Locate the cell with the specified text and output its [x, y] center coordinate. 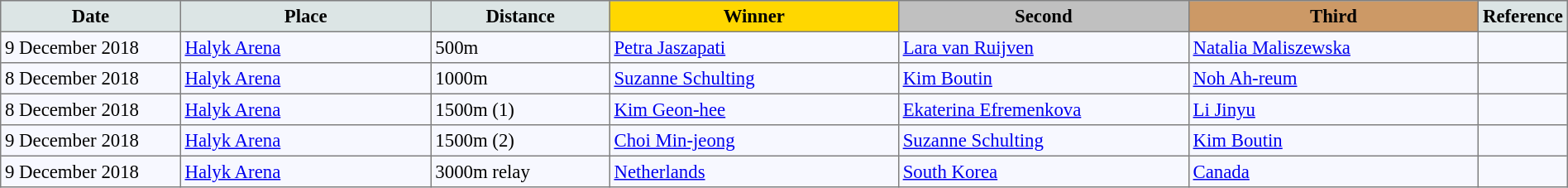
1000m [520, 79]
500m [520, 47]
1500m (1) [520, 109]
Kim Geon-hee [754, 109]
Third [1333, 17]
South Korea [1044, 171]
Natalia Maliszewska [1333, 47]
Distance [520, 17]
Reference [1523, 17]
Noh Ah-reum [1333, 79]
Lara van Ruijven [1044, 47]
1500m (2) [520, 141]
Ekaterina Efremenkova [1044, 109]
Petra Jaszapati [754, 47]
3000m relay [520, 171]
Date [91, 17]
Li Jinyu [1333, 109]
Choi Min-jeong [754, 141]
Second [1044, 17]
Winner [754, 17]
Canada [1333, 171]
Place [306, 17]
Netherlands [754, 171]
